Return the [X, Y] coordinate for the center point of the cell that contains the specified text.  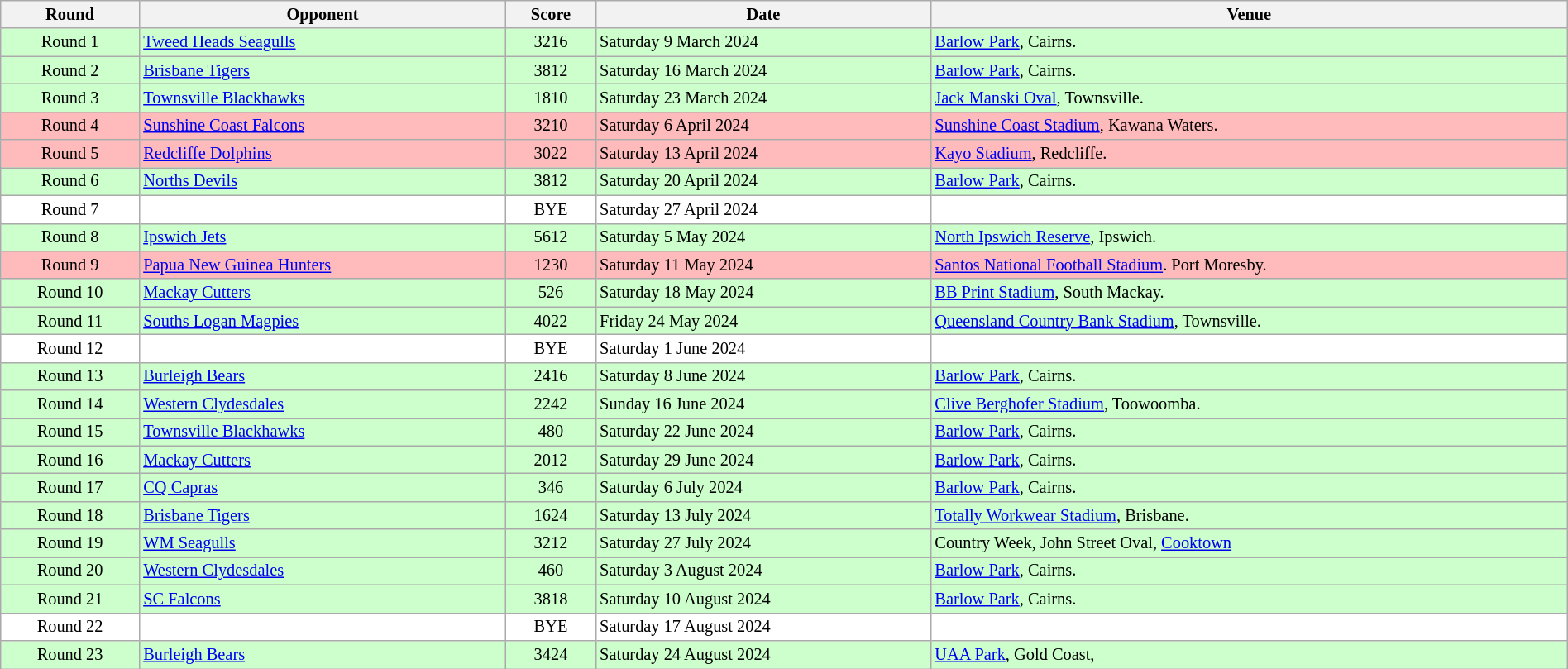
UAA Park, Gold Coast, [1249, 654]
Saturday 17 August 2024 [762, 627]
Saturday 3 August 2024 [762, 571]
Round 23 [70, 654]
Kayo Stadium, Redcliffe. [1249, 154]
Clive Berghofer Stadium, Toowoomba. [1249, 404]
Round 11 [70, 321]
4022 [551, 321]
Norths Devils [323, 181]
3818 [551, 599]
Round [70, 14]
1624 [551, 515]
Round 21 [70, 599]
BB Print Stadium, South Mackay. [1249, 293]
Saturday 6 April 2024 [762, 126]
Saturday 27 April 2024 [762, 209]
Saturday 24 August 2024 [762, 654]
Round 13 [70, 376]
1810 [551, 98]
Saturday 10 August 2024 [762, 599]
3424 [551, 654]
WM Seagulls [323, 543]
Round 22 [70, 627]
1230 [551, 265]
Saturday 1 June 2024 [762, 348]
Sunshine Coast Stadium, Kawana Waters. [1249, 126]
Country Week, John Street Oval, Cooktown [1249, 543]
Souths Logan Magpies [323, 321]
3216 [551, 42]
Saturday 29 June 2024 [762, 460]
SC Falcons [323, 599]
Round 20 [70, 571]
Round 4 [70, 126]
Round 16 [70, 460]
Round 19 [70, 543]
Saturday 23 March 2024 [762, 98]
Venue [1249, 14]
North Ipswich Reserve, Ipswich. [1249, 237]
Saturday 8 June 2024 [762, 376]
Friday 24 May 2024 [762, 321]
3212 [551, 543]
Sunday 16 June 2024 [762, 404]
Jack Manski Oval, Townsville. [1249, 98]
Totally Workwear Stadium, Brisbane. [1249, 515]
480 [551, 432]
Round 7 [70, 209]
460 [551, 571]
Saturday 18 May 2024 [762, 293]
Saturday 6 July 2024 [762, 487]
Saturday 5 May 2024 [762, 237]
Round 3 [70, 98]
346 [551, 487]
Saturday 27 July 2024 [762, 543]
Saturday 20 April 2024 [762, 181]
2242 [551, 404]
Saturday 11 May 2024 [762, 265]
Round 12 [70, 348]
Queensland Country Bank Stadium, Townsville. [1249, 321]
Saturday 13 July 2024 [762, 515]
Saturday 22 June 2024 [762, 432]
Round 9 [70, 265]
Round 5 [70, 154]
Round 2 [70, 70]
Santos National Football Stadium. Port Moresby. [1249, 265]
Round 17 [70, 487]
2012 [551, 460]
3210 [551, 126]
Round 1 [70, 42]
Ipswich Jets [323, 237]
Tweed Heads Seagulls [323, 42]
Saturday 16 March 2024 [762, 70]
Date [762, 14]
Round 10 [70, 293]
Saturday 9 March 2024 [762, 42]
Saturday 13 April 2024 [762, 154]
Round 14 [70, 404]
Redcliffe Dolphins [323, 154]
3022 [551, 154]
CQ Capras [323, 487]
Round 6 [70, 181]
Round 18 [70, 515]
2416 [551, 376]
Papua New Guinea Hunters [323, 265]
Opponent [323, 14]
Sunshine Coast Falcons [323, 126]
5612 [551, 237]
Score [551, 14]
Round 8 [70, 237]
526 [551, 293]
Round 15 [70, 432]
